Provide the (X, Y) coordinate of the cell's center where the given text is located.  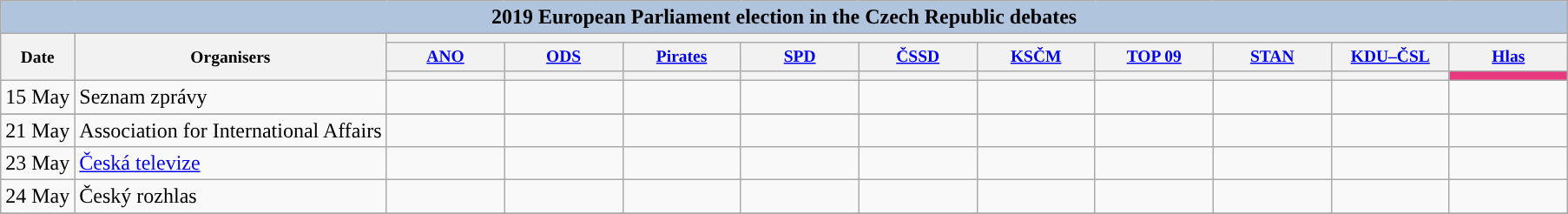
SPD (800, 56)
Association for International Affairs (231, 130)
24 May (38, 197)
Česká televize (231, 164)
Hlas (1508, 56)
STAN (1272, 56)
Pirates (682, 56)
ANO (445, 56)
Date (38, 57)
TOP 09 (1154, 56)
ČSSD (918, 56)
KDU–ČSL (1390, 56)
KSČM (1036, 56)
15 May (38, 97)
ODS (563, 56)
Organisers (231, 57)
2019 European Parliament election in the Czech Republic debates (785, 17)
Seznam zprávy (231, 97)
21 May (38, 130)
23 May (38, 164)
Český rozhlas (231, 197)
